Scan for the cell matching the given text and deliver its (x, y) coordinate at center. 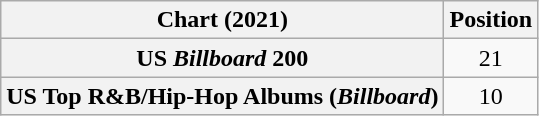
US Top R&B/Hip-Hop Albums (Billboard) (222, 96)
21 (491, 58)
US Billboard 200 (222, 58)
10 (491, 96)
Position (491, 20)
Chart (2021) (222, 20)
